Pinpoint the cell where the given text exists, returning its [X, Y] midpoint coordinate. 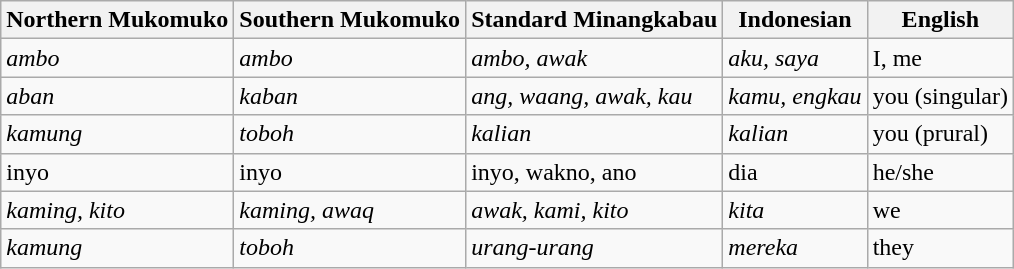
you (singular) [940, 96]
ang, waang, awak, kau [594, 96]
inyo, wakno, ano [594, 172]
English [940, 20]
aku, saya [795, 58]
aban [118, 96]
I, me [940, 58]
kamu, engkau [795, 96]
Northern Mukomuko [118, 20]
awak, kami, kito [594, 210]
he/she [940, 172]
kaming, kito [118, 210]
urang-urang [594, 248]
we [940, 210]
Southern Mukomuko [350, 20]
they [940, 248]
kaming, awaq [350, 210]
you (prural) [940, 134]
mereka [795, 248]
ambo, awak [594, 58]
kaban [350, 96]
Standard Minangkabau [594, 20]
dia [795, 172]
kita [795, 210]
Indonesian [795, 20]
